Capture the cell that displays the provided text and extract its [X, Y] central coordinate. 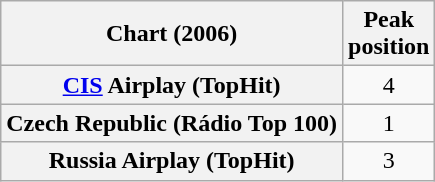
Peakposition [389, 34]
1 [389, 123]
Russia Airplay (TopHit) [172, 161]
CIS Airplay (TopHit) [172, 85]
3 [389, 161]
4 [389, 85]
Czech Republic (Rádio Top 100) [172, 123]
Chart (2006) [172, 34]
